Provide the (X, Y) coordinate of the cell's center where the given text is located.  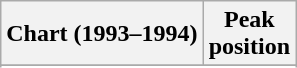
Peak position (249, 34)
Chart (1993–1994) (102, 34)
